Scan for the cell matching the given text and deliver its (x, y) coordinate at center. 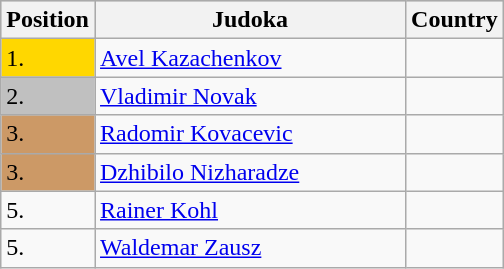
Rainer Kohl (250, 210)
Position (48, 20)
1. (48, 58)
Country (455, 20)
2. (48, 96)
Waldemar Zausz (250, 248)
Vladimir Novak (250, 96)
Avel Kazachenkov (250, 58)
Radomir Kovacevic (250, 134)
Judoka (250, 20)
Dzhibilo Nizharadze (250, 172)
